Detect which cell encompasses the target text, then output its (X, Y) center coordinate. 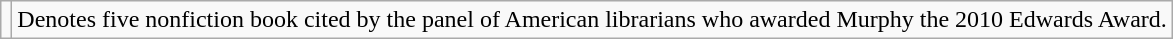
Denotes five nonfiction book cited by the panel of American librarians who awarded Murphy the 2010 Edwards Award. (592, 20)
